From the cell containing the given text, extract its center point as [x, y] coordinate. 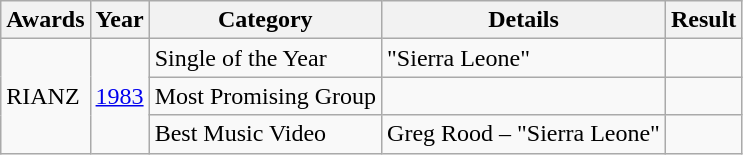
1983 [120, 96]
Most Promising Group [265, 96]
Awards [46, 20]
Details [524, 20]
Greg Rood – "Sierra Leone" [524, 134]
Best Music Video [265, 134]
Year [120, 20]
Single of the Year [265, 58]
"Sierra Leone" [524, 58]
Result [703, 20]
Category [265, 20]
RIANZ [46, 96]
